Detect which cell encompasses the target text, then output its [x, y] center coordinate. 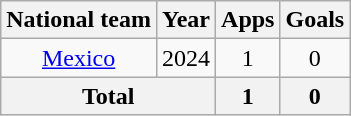
Mexico [79, 58]
National team [79, 20]
Apps [248, 20]
Year [186, 20]
2024 [186, 58]
Goals [315, 20]
Total [108, 96]
